Determine the (X, Y) coordinate at the center of the cell enclosing the given text.  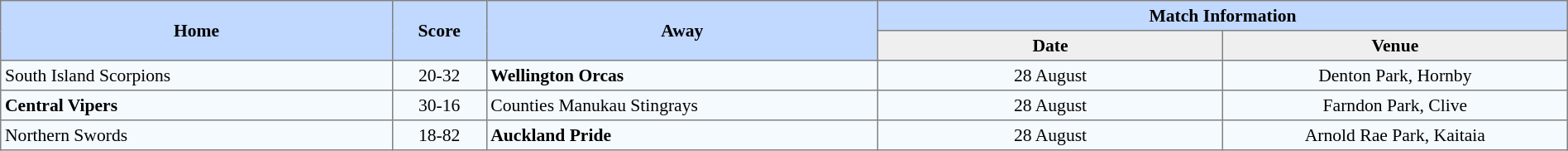
18-82 (439, 135)
Venue (1394, 46)
Match Information (1223, 16)
30-16 (439, 105)
20-32 (439, 75)
Northern Swords (197, 135)
Arnold Rae Park, Kaitaia (1394, 135)
South Island Scorpions (197, 75)
Wellington Orcas (682, 75)
Date (1050, 46)
Counties Manukau Stingrays (682, 105)
Central Vipers (197, 105)
Farndon Park, Clive (1394, 105)
Auckland Pride (682, 135)
Away (682, 31)
Score (439, 31)
Denton Park, Hornby (1394, 75)
Home (197, 31)
